For the text-containing cell, return its midpoint in [X, Y] coordinate format. 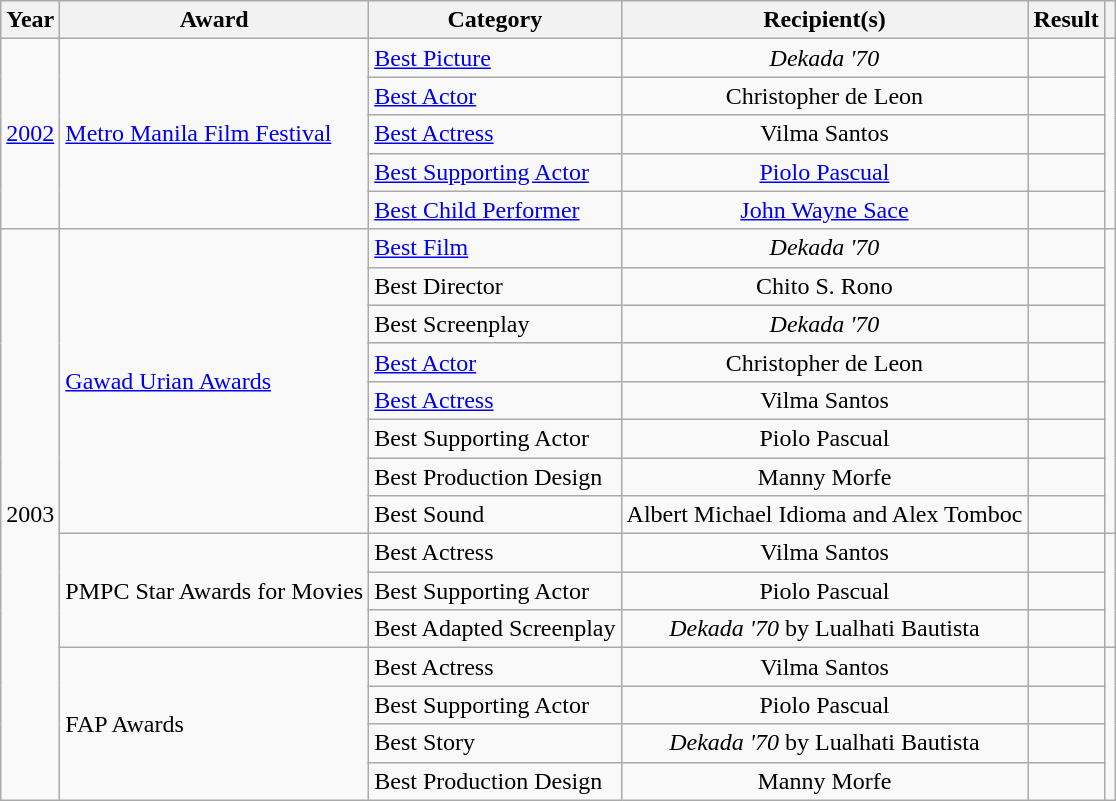
Best Story [495, 743]
Best Adapted Screenplay [495, 629]
Recipient(s) [824, 20]
Best Child Performer [495, 210]
Category [495, 20]
Result [1066, 20]
Year [30, 20]
2003 [30, 514]
Best Director [495, 286]
Albert Michael Idioma and Alex Tomboc [824, 515]
Award [214, 20]
FAP Awards [214, 724]
PMPC Star Awards for Movies [214, 591]
Best Sound [495, 515]
2002 [30, 134]
Best Picture [495, 58]
Metro Manila Film Festival [214, 134]
Best Screenplay [495, 324]
Best Film [495, 248]
John Wayne Sace [824, 210]
Gawad Urian Awards [214, 381]
Chito S. Rono [824, 286]
